Identify which cell holds the provided text, then report its [X, Y] central coordinate. 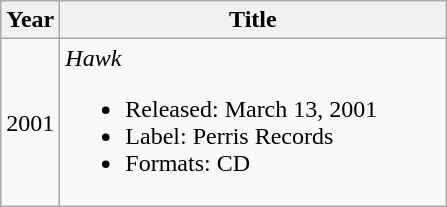
2001 [30, 122]
HawkReleased: March 13, 2001Label: Perris RecordsFormats: CD [253, 122]
Title [253, 20]
Year [30, 20]
